Locate the cell with the specified text and output its [X, Y] center coordinate. 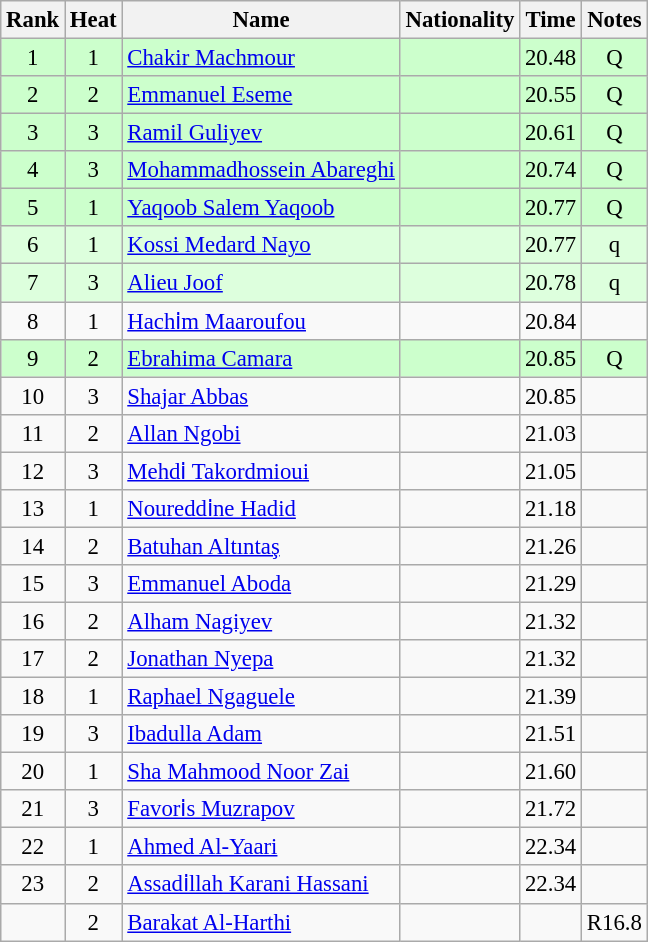
20.61 [551, 133]
Chakir Machmour [261, 58]
Ebrahima Camara [261, 358]
20.84 [551, 321]
6 [33, 245]
Barakat Al-Harthi [261, 922]
21.39 [551, 697]
Kossi Medard Nayo [261, 245]
22 [33, 847]
9 [33, 358]
20.78 [551, 283]
Assadi̇llah Karani Hassani [261, 885]
19 [33, 734]
20.48 [551, 58]
5 [33, 208]
23 [33, 885]
18 [33, 697]
8 [33, 321]
21.05 [551, 471]
Notes [615, 20]
17 [33, 659]
Alieu Joof [261, 283]
13 [33, 509]
21.26 [551, 546]
Emmanuel Eseme [261, 95]
7 [33, 283]
12 [33, 471]
15 [33, 584]
14 [33, 546]
Shajar Abbas [261, 396]
R16.8 [615, 922]
Raphael Ngaguele [261, 697]
Hachi̇m Maaroufou [261, 321]
Ibadulla Adam [261, 734]
21.03 [551, 433]
Heat [94, 20]
Name [261, 20]
Allan Ngobi [261, 433]
21.60 [551, 772]
Time [551, 20]
20 [33, 772]
Nationality [460, 20]
11 [33, 433]
Jonathan Nyepa [261, 659]
21.51 [551, 734]
21 [33, 809]
20.55 [551, 95]
Noureddi̇ne Hadid [261, 509]
Ramil Guliyev [261, 133]
21.29 [551, 584]
16 [33, 621]
Mohammadhossein Abareghi [261, 170]
Favori̇s Muzrapov [261, 809]
Yaqoob Salem Yaqoob [261, 208]
21.72 [551, 809]
10 [33, 396]
Ahmed Al-Yaari [261, 847]
4 [33, 170]
Emmanuel Aboda [261, 584]
21.18 [551, 509]
Alham Nagiyev [261, 621]
Sha Mahmood Noor Zai [261, 772]
Batuhan Altıntaş [261, 546]
20.74 [551, 170]
Mehdi̇ Takordmioui [261, 471]
Rank [33, 20]
